Provide the (X, Y) coordinate of the cell's center where the given text is located.  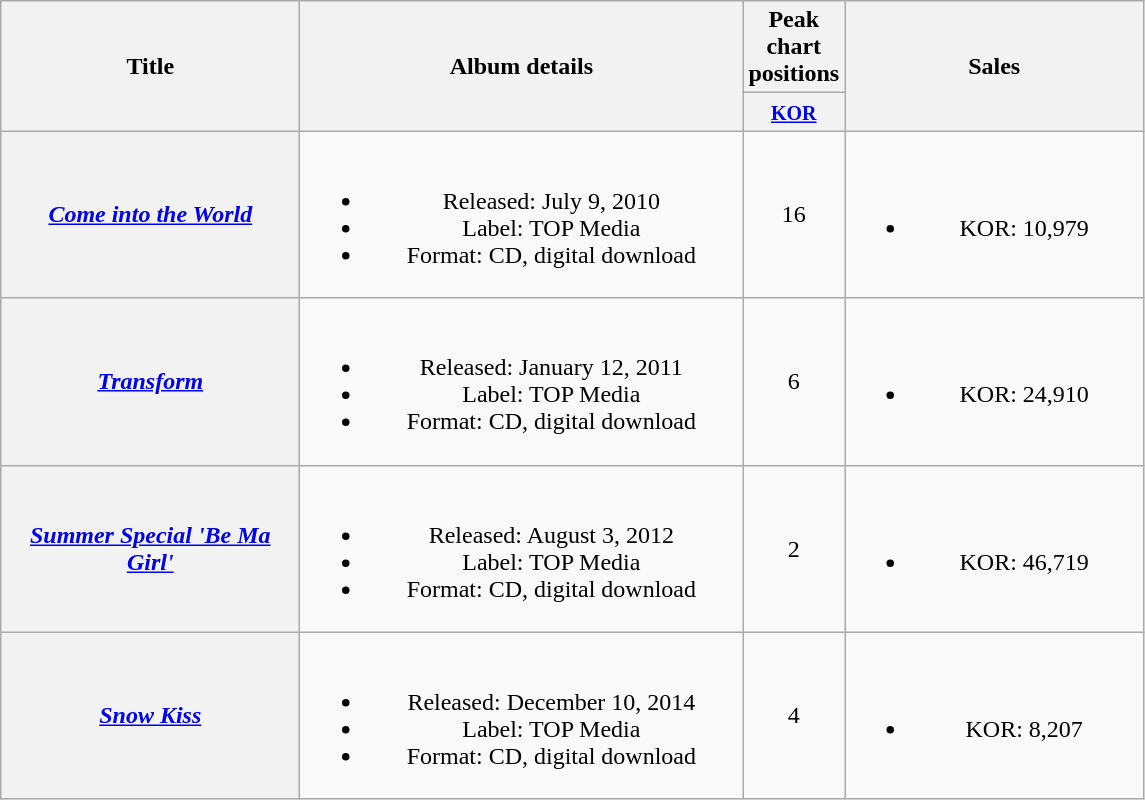
Title (150, 66)
KOR: 10,979 (994, 214)
Released: January 12, 2011 Label: TOP MediaFormat: CD, digital download (522, 382)
16 (794, 214)
Sales (994, 66)
Come into the World (150, 214)
Transform (150, 382)
Released: July 9, 2010 Label: TOP MediaFormat: CD, digital download (522, 214)
2 (794, 548)
KOR: 24,910 (994, 382)
Peak chart positions (794, 47)
Album details (522, 66)
Snow Kiss (150, 716)
4 (794, 716)
KOR (794, 112)
Released: December 10, 2014 Label: TOP MediaFormat: CD, digital download (522, 716)
Summer Special 'Be Ma Girl' (150, 548)
Released: August 3, 2012 Label: TOP MediaFormat: CD, digital download (522, 548)
KOR: 8,207 (994, 716)
KOR: 46,719 (994, 548)
6 (794, 382)
